From the cell containing the given text, extract its center point as [X, Y] coordinate. 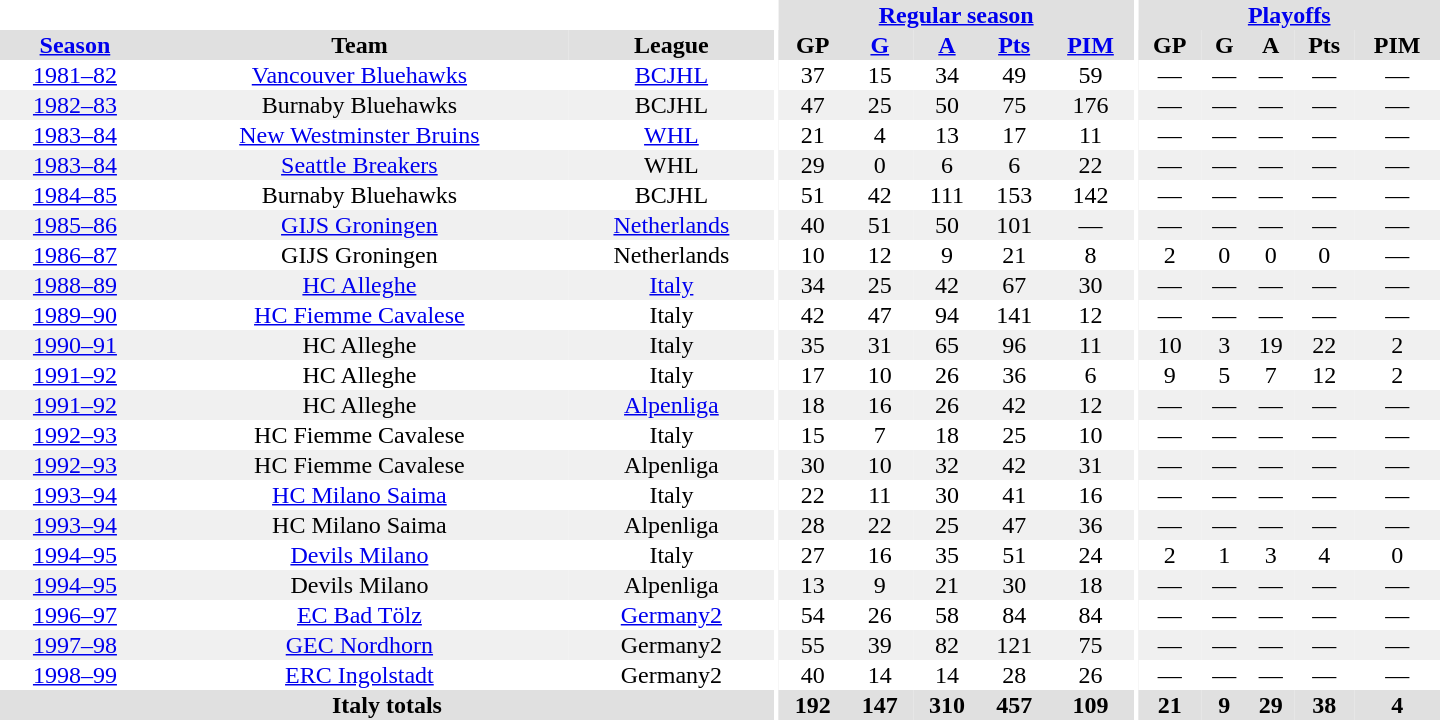
142 [1091, 195]
Playoffs [1289, 15]
147 [880, 705]
Season [75, 45]
1998–99 [75, 675]
49 [1014, 75]
55 [812, 645]
1985–86 [75, 225]
141 [1014, 315]
Seattle Breakers [360, 165]
ERC Ingolstadt [360, 675]
457 [1014, 705]
58 [946, 615]
121 [1014, 645]
1981–82 [75, 75]
65 [946, 345]
32 [946, 465]
Regular season [956, 15]
37 [812, 75]
1997–98 [75, 645]
67 [1014, 285]
153 [1014, 195]
109 [1091, 705]
1986–87 [75, 255]
1996–97 [75, 615]
1990–91 [75, 345]
96 [1014, 345]
League [672, 45]
Vancouver Bluehawks [360, 75]
310 [946, 705]
Italy totals [387, 705]
8 [1091, 255]
1984–85 [75, 195]
5 [1224, 375]
1989–90 [75, 315]
38 [1324, 705]
39 [880, 645]
41 [1014, 495]
192 [812, 705]
Team [360, 45]
101 [1014, 225]
1 [1224, 555]
New Westminster Bruins [360, 135]
1982–83 [75, 105]
54 [812, 615]
176 [1091, 105]
59 [1091, 75]
111 [946, 195]
GEC Nordhorn [360, 645]
19 [1271, 345]
1988–89 [75, 285]
EC Bad Tölz [360, 615]
24 [1091, 555]
82 [946, 645]
27 [812, 555]
94 [946, 315]
